Capture the cell that displays the provided text and extract its (x, y) central coordinate. 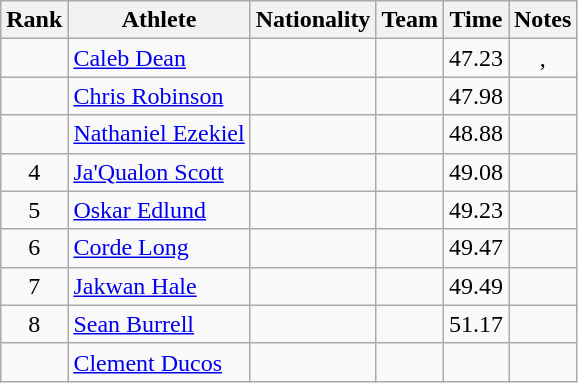
49.47 (476, 248)
51.17 (476, 324)
4 (34, 172)
Clement Ducos (159, 362)
, (542, 58)
47.98 (476, 96)
49.08 (476, 172)
Time (476, 20)
Chris Robinson (159, 96)
Team (410, 20)
49.23 (476, 210)
Nationality (313, 20)
Oskar Edlund (159, 210)
Ja'Qualon Scott (159, 172)
Athlete (159, 20)
49.49 (476, 286)
Jakwan Hale (159, 286)
Rank (34, 20)
48.88 (476, 134)
Caleb Dean (159, 58)
8 (34, 324)
Nathaniel Ezekiel (159, 134)
47.23 (476, 58)
6 (34, 248)
7 (34, 286)
5 (34, 210)
Sean Burrell (159, 324)
Notes (542, 20)
Corde Long (159, 248)
